Determine the [X, Y] coordinate at the center of the cell enclosing the given text.  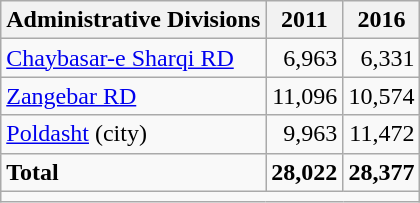
11,472 [382, 134]
6,963 [304, 58]
Total [134, 172]
28,377 [382, 172]
28,022 [304, 172]
11,096 [304, 96]
2011 [304, 20]
9,963 [304, 134]
6,331 [382, 58]
Administrative Divisions [134, 20]
10,574 [382, 96]
Zangebar RD [134, 96]
2016 [382, 20]
Poldasht (city) [134, 134]
Chaybasar-e Sharqi RD [134, 58]
